Identify which cell holds the provided text, then report its (X, Y) central coordinate. 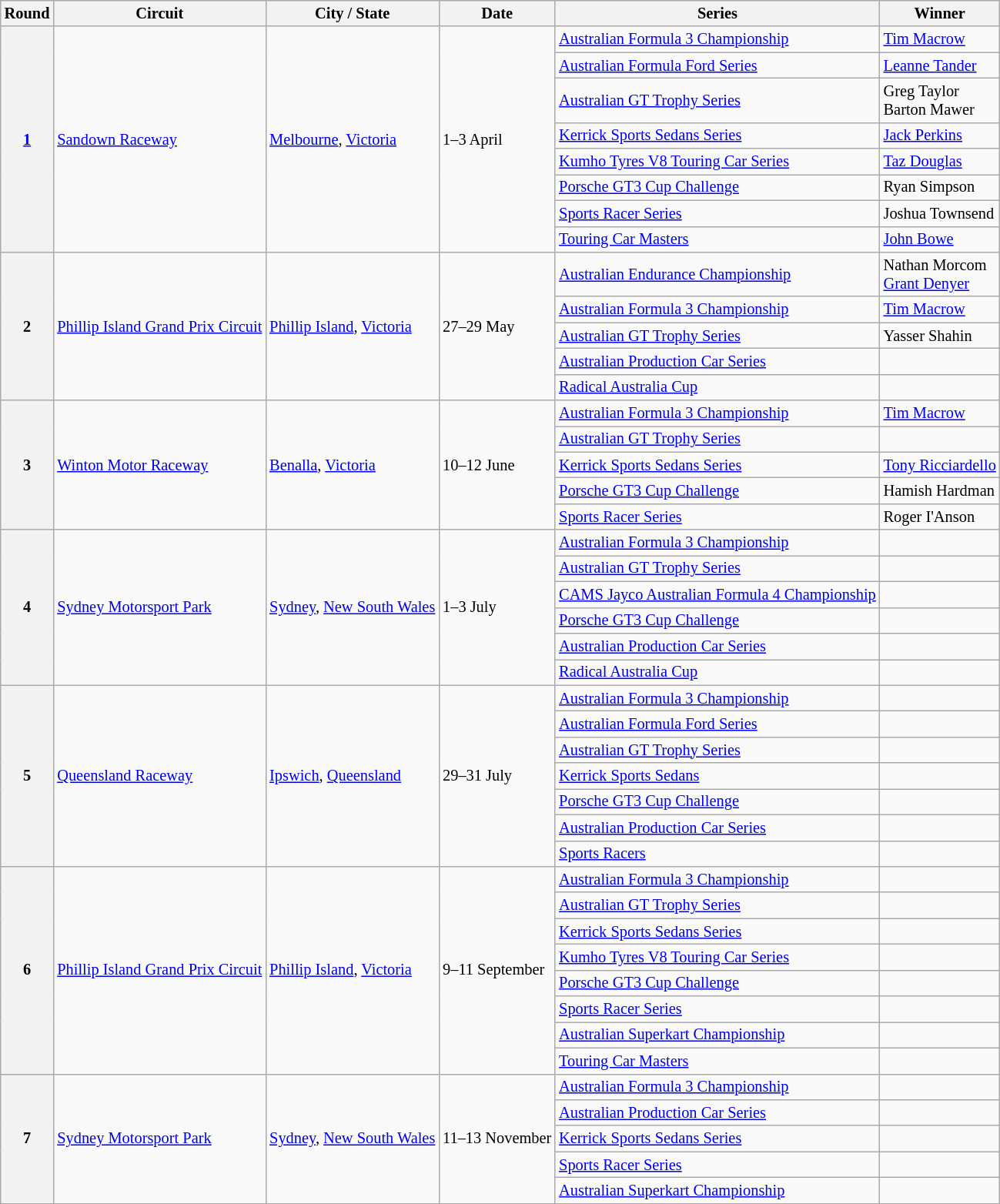
3 (28, 465)
Roger I'Anson (940, 517)
City / State (353, 13)
Winner (940, 13)
4 (28, 607)
1 (28, 139)
Queensland Raceway (159, 776)
Nathan Morcom Grant Denyer (940, 274)
7 (28, 1139)
9–11 September (497, 970)
10–12 June (497, 465)
CAMS Jayco Australian Formula 4 Championship (717, 594)
Australian Endurance Championship (717, 274)
1–3 April (497, 139)
Leanne Tander (940, 65)
Tony Ricciardello (940, 465)
Greg Taylor Barton Mawer (940, 100)
11–13 November (497, 1139)
2 (28, 326)
27–29 May (497, 326)
Taz Douglas (940, 162)
Ryan Simpson (940, 187)
Round (28, 13)
Melbourne, Victoria (353, 139)
Jack Perkins (940, 135)
Date (497, 13)
1–3 July (497, 607)
29–31 July (497, 776)
Benalla, Victoria (353, 465)
Winton Motor Raceway (159, 465)
5 (28, 776)
6 (28, 970)
John Bowe (940, 239)
Circuit (159, 13)
Joshua Townsend (940, 213)
Yasser Shahin (940, 336)
Sandown Raceway (159, 139)
Ipswich, Queensland (353, 776)
Hamish Hardman (940, 490)
Kerrick Sports Sedans (717, 776)
Sports Racers (717, 854)
Series (717, 13)
